Capture the cell that displays the provided text and extract its [X, Y] central coordinate. 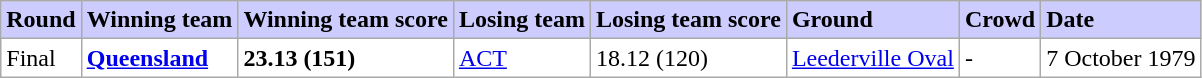
Queensland [160, 58]
Leederville Oval [872, 58]
Round [41, 20]
23.13 (151) [346, 58]
ACT [522, 58]
Winning team score [346, 20]
Crowd [1000, 20]
7 October 1979 [1121, 58]
Final [41, 58]
- [1000, 58]
Winning team [160, 20]
Losing team [522, 20]
Date [1121, 20]
18.12 (120) [688, 58]
Ground [872, 20]
Losing team score [688, 20]
